Pinpoint the cell where the given text exists, returning its [X, Y] midpoint coordinate. 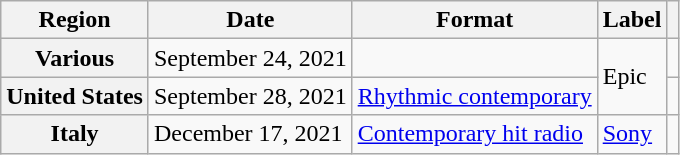
United States [75, 96]
Format [474, 20]
Various [75, 58]
Epic [632, 77]
Date [250, 20]
Italy [75, 134]
December 17, 2021 [250, 134]
September 24, 2021 [250, 58]
Region [75, 20]
September 28, 2021 [250, 96]
Rhythmic contemporary [474, 96]
Label [632, 20]
Sony [632, 134]
Contemporary hit radio [474, 134]
